Return [X, Y] of the center of cell containing provided text 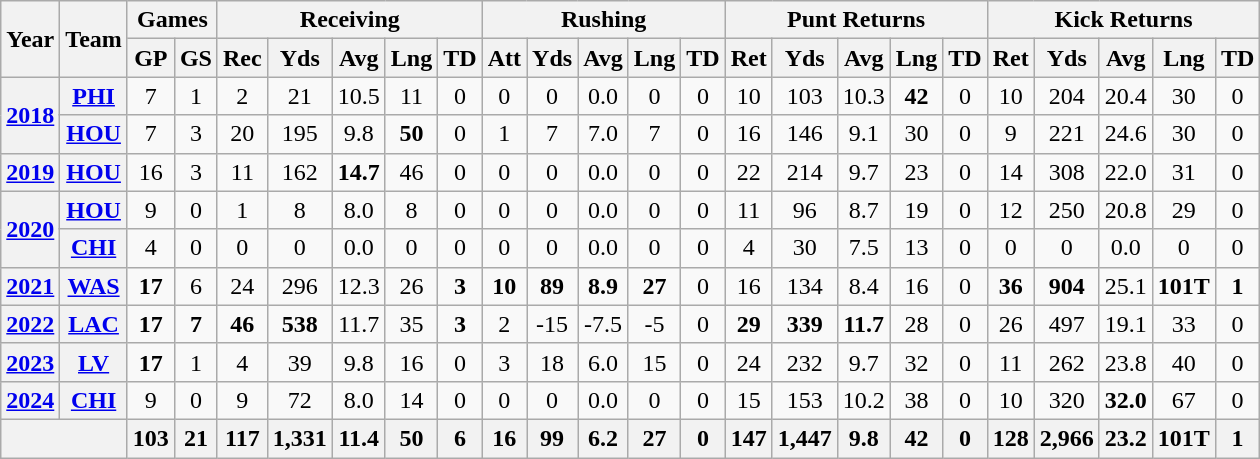
232 [804, 362]
117 [242, 438]
2023 [30, 362]
40 [1184, 362]
LV [94, 362]
Att [504, 58]
Team [94, 39]
250 [1066, 210]
2018 [30, 115]
128 [1010, 438]
-5 [654, 324]
14.7 [358, 172]
2021 [30, 286]
320 [1066, 400]
20.8 [1126, 210]
146 [804, 134]
19 [916, 210]
7.5 [864, 248]
20 [242, 134]
-7.5 [604, 324]
33 [1184, 324]
153 [804, 400]
214 [804, 172]
25.1 [1126, 286]
10.2 [864, 400]
24.6 [1126, 134]
31 [1184, 172]
96 [804, 210]
72 [300, 400]
2019 [30, 172]
10.3 [864, 96]
Year [30, 39]
PHI [94, 96]
39 [300, 362]
Rec [242, 58]
1,331 [300, 438]
GS [196, 58]
2020 [30, 229]
221 [1066, 134]
8.9 [604, 286]
18 [552, 362]
22 [748, 172]
8.4 [864, 286]
32.0 [1126, 400]
12.3 [358, 286]
204 [1066, 96]
-15 [552, 324]
38 [916, 400]
11.4 [358, 438]
28 [916, 324]
23.2 [1126, 438]
GP [150, 58]
23.8 [1126, 362]
538 [300, 324]
195 [300, 134]
Rushing [604, 20]
22.0 [1126, 172]
1,447 [804, 438]
9.1 [864, 134]
6.0 [604, 362]
7.0 [604, 134]
WAS [94, 286]
32 [916, 362]
35 [411, 324]
23 [916, 172]
Kick Returns [1124, 20]
6.2 [604, 438]
904 [1066, 286]
LAC [94, 324]
89 [552, 286]
2,966 [1066, 438]
13 [916, 248]
339 [804, 324]
19.1 [1126, 324]
2022 [30, 324]
296 [300, 286]
Games [172, 20]
10.5 [358, 96]
67 [1184, 400]
262 [1066, 362]
147 [748, 438]
12 [1010, 210]
2024 [30, 400]
Receiving [350, 20]
20.4 [1126, 96]
308 [1066, 172]
162 [300, 172]
134 [804, 286]
36 [1010, 286]
Punt Returns [856, 20]
8.7 [864, 210]
99 [552, 438]
497 [1066, 324]
